For the text-containing cell, return its midpoint in [x, y] coordinate format. 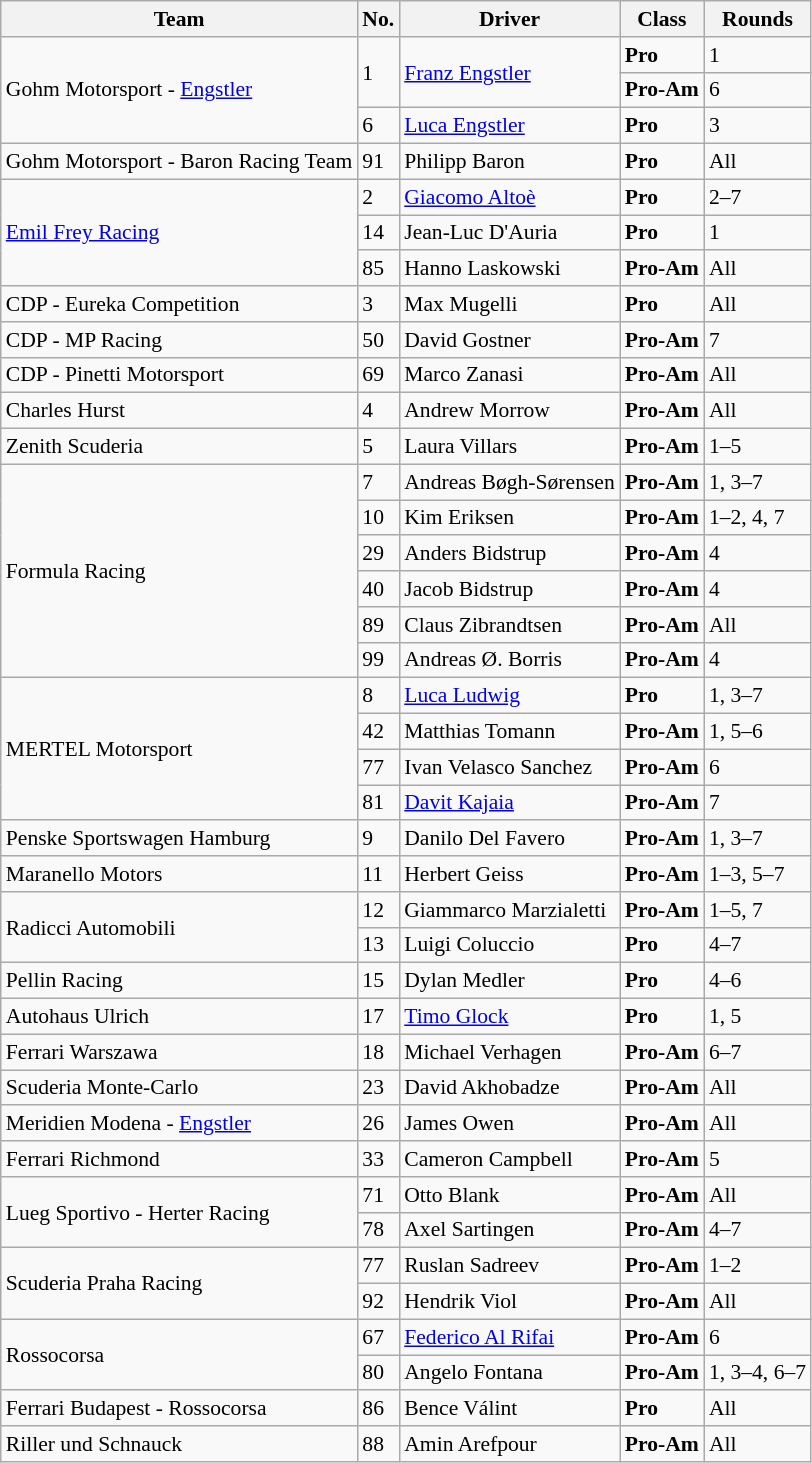
Luca Engstler [510, 126]
18 [378, 1052]
1–5 [758, 447]
Anders Bidstrup [510, 554]
Ferrari Richmond [180, 1159]
Emil Frey Racing [180, 232]
88 [378, 1444]
Rossocorsa [180, 1354]
Andrew Morrow [510, 411]
Ferrari Budapest - Rossocorsa [180, 1409]
Andreas Ø. Borris [510, 660]
Jean-Luc D'Auria [510, 233]
David Akhobadze [510, 1088]
James Owen [510, 1124]
1–2 [758, 1266]
Ivan Velasco Sanchez [510, 767]
Meridien Modena - Engstler [180, 1124]
Philipp Baron [510, 162]
4–6 [758, 981]
CDP - Pinetti Motorsport [180, 375]
Gohm Motorsport - Engstler [180, 90]
67 [378, 1337]
99 [378, 660]
80 [378, 1373]
12 [378, 910]
2 [378, 197]
Luigi Coluccio [510, 945]
33 [378, 1159]
Herbert Geiss [510, 874]
Radicci Automobili [180, 928]
50 [378, 340]
Autohaus Ulrich [180, 1017]
26 [378, 1124]
Ferrari Warszawa [180, 1052]
1, 3–4, 6–7 [758, 1373]
71 [378, 1195]
Giacomo Altoè [510, 197]
Max Mugelli [510, 304]
85 [378, 269]
6–7 [758, 1052]
Charles Hurst [180, 411]
CDP - MP Racing [180, 340]
14 [378, 233]
Federico Al Rifai [510, 1337]
Otto Blank [510, 1195]
Cameron Campbell [510, 1159]
MERTEL Motorsport [180, 749]
89 [378, 625]
86 [378, 1409]
13 [378, 945]
CDP - Eureka Competition [180, 304]
Marco Zanasi [510, 375]
Driver [510, 19]
42 [378, 732]
81 [378, 803]
Penske Sportswagen Hamburg [180, 839]
Hanno Laskowski [510, 269]
Davit Kajaia [510, 803]
Lueg Sportivo - Herter Racing [180, 1212]
Andreas Bøgh-Sørensen [510, 482]
Matthias Tomann [510, 732]
Claus Zibrandtsen [510, 625]
Danilo Del Favero [510, 839]
Michael Verhagen [510, 1052]
Bence Válint [510, 1409]
92 [378, 1302]
17 [378, 1017]
Scuderia Praha Racing [180, 1284]
Gohm Motorsport - Baron Racing Team [180, 162]
Hendrik Viol [510, 1302]
Axel Sartingen [510, 1230]
Zenith Scuderia [180, 447]
Rounds [758, 19]
Luca Ludwig [510, 696]
8 [378, 696]
1, 5–6 [758, 732]
1–2, 4, 7 [758, 518]
Riller und Schnauck [180, 1444]
1–3, 5–7 [758, 874]
Franz Engstler [510, 72]
Team [180, 19]
Amin Arefpour [510, 1444]
10 [378, 518]
29 [378, 554]
11 [378, 874]
No. [378, 19]
Laura Villars [510, 447]
15 [378, 981]
23 [378, 1088]
Pellin Racing [180, 981]
9 [378, 839]
Timo Glock [510, 1017]
1–5, 7 [758, 910]
69 [378, 375]
2–7 [758, 197]
Scuderia Monte-Carlo [180, 1088]
1, 5 [758, 1017]
91 [378, 162]
Ruslan Sadreev [510, 1266]
40 [378, 589]
Formula Racing [180, 571]
Giammarco Marzialetti [510, 910]
Maranello Motors [180, 874]
Angelo Fontana [510, 1373]
Jacob Bidstrup [510, 589]
Class [662, 19]
Dylan Medler [510, 981]
78 [378, 1230]
David Gostner [510, 340]
Kim Eriksen [510, 518]
